Capture the cell that displays the provided text and extract its [X, Y] central coordinate. 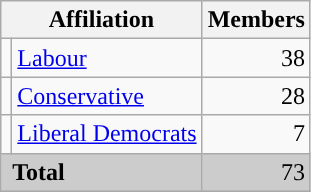
73 [256, 172]
38 [256, 58]
Total [102, 172]
28 [256, 96]
Affiliation [102, 20]
Members [256, 20]
Liberal Democrats [107, 134]
Labour [107, 58]
7 [256, 134]
Conservative [107, 96]
